Return (X, Y) of the center of cell containing provided text 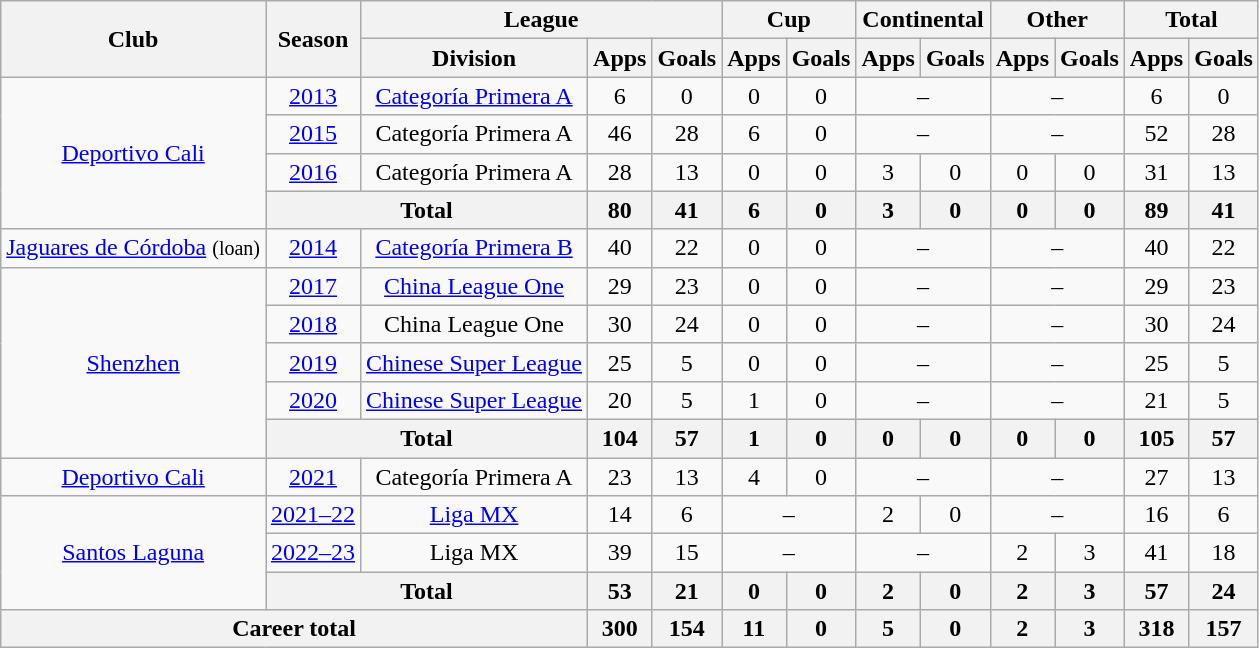
Other (1057, 20)
Santos Laguna (134, 553)
Season (314, 39)
53 (620, 591)
27 (1156, 477)
14 (620, 515)
11 (754, 629)
2016 (314, 172)
2021–22 (314, 515)
Continental (923, 20)
39 (620, 553)
2013 (314, 96)
2019 (314, 362)
2020 (314, 400)
4 (754, 477)
16 (1156, 515)
2021 (314, 477)
Shenzhen (134, 362)
Club (134, 39)
89 (1156, 210)
2022–23 (314, 553)
15 (687, 553)
2015 (314, 134)
104 (620, 438)
Categoría Primera B (474, 248)
2014 (314, 248)
157 (1224, 629)
31 (1156, 172)
2017 (314, 286)
80 (620, 210)
46 (620, 134)
Jaguares de Córdoba (loan) (134, 248)
318 (1156, 629)
Division (474, 58)
20 (620, 400)
Cup (789, 20)
105 (1156, 438)
154 (687, 629)
League (542, 20)
Career total (294, 629)
300 (620, 629)
18 (1224, 553)
52 (1156, 134)
2018 (314, 324)
